Output the (X, Y) coordinate of the center of the cell containing the given text.  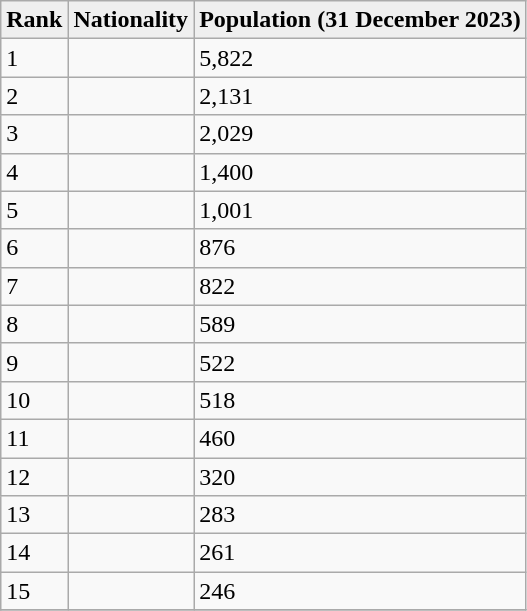
4 (34, 172)
2,131 (360, 96)
7 (34, 286)
15 (34, 591)
283 (360, 515)
13 (34, 515)
5,822 (360, 58)
14 (34, 553)
1,001 (360, 210)
Population (31 December 2023) (360, 20)
320 (360, 477)
10 (34, 400)
Rank (34, 20)
261 (360, 553)
3 (34, 134)
6 (34, 248)
2,029 (360, 134)
11 (34, 438)
9 (34, 362)
246 (360, 591)
589 (360, 324)
876 (360, 248)
822 (360, 286)
8 (34, 324)
460 (360, 438)
1,400 (360, 172)
2 (34, 96)
522 (360, 362)
518 (360, 400)
Nationality (131, 20)
1 (34, 58)
5 (34, 210)
12 (34, 477)
